Extract the (X, Y) coordinate from the center of the cell holding the provided text.  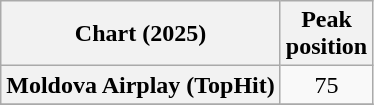
Peakposition (326, 34)
Moldova Airplay (TopHit) (141, 85)
75 (326, 85)
Chart (2025) (141, 34)
